Determine the [x, y] coordinate at the center of the cell enclosing the given text.  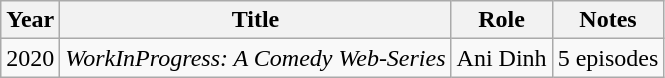
Year [30, 20]
5 episodes [608, 58]
Title [256, 20]
Role [502, 20]
Notes [608, 20]
2020 [30, 58]
WorkInProgress: A Comedy Web-Series [256, 58]
Ani Dinh [502, 58]
